Search for the cell housing the specified text and yield its (x, y) center coordinate. 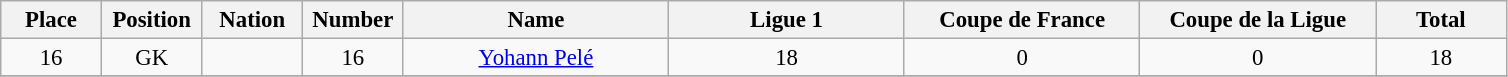
Name (536, 20)
Nation (252, 20)
Position (152, 20)
Total (1442, 20)
Number (354, 20)
Yohann Pelé (536, 58)
Ligue 1 (787, 20)
Place (52, 20)
GK (152, 58)
Coupe de France (1022, 20)
Coupe de la Ligue (1258, 20)
